Return the [x, y] coordinate for the center point of the cell that contains the specified text.  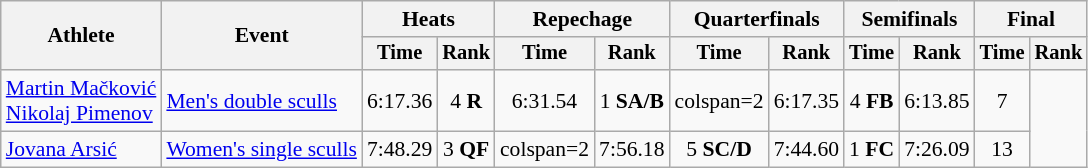
Men's double sculls [262, 100]
6:13.85 [936, 100]
Women's single sculls [262, 150]
7:26.09 [936, 150]
Quarterfinals [758, 19]
7:48.29 [400, 150]
Final [1031, 19]
3 QF [466, 150]
4 FB [872, 100]
6:17.36 [400, 100]
Semifinals [910, 19]
7:44.60 [806, 150]
Martin MačkovićNikolaj Pimenov [82, 100]
1 FC [872, 150]
1 SA/B [632, 100]
Jovana Arsić [82, 150]
Event [262, 36]
7:56.18 [632, 150]
Heats [428, 19]
7 [1002, 100]
5 SC/D [720, 150]
Athlete [82, 36]
6:17.35 [806, 100]
13 [1002, 150]
6:31.54 [544, 100]
Repechage [582, 19]
4 R [466, 100]
